Scan for the cell matching the given text and deliver its [x, y] coordinate at center. 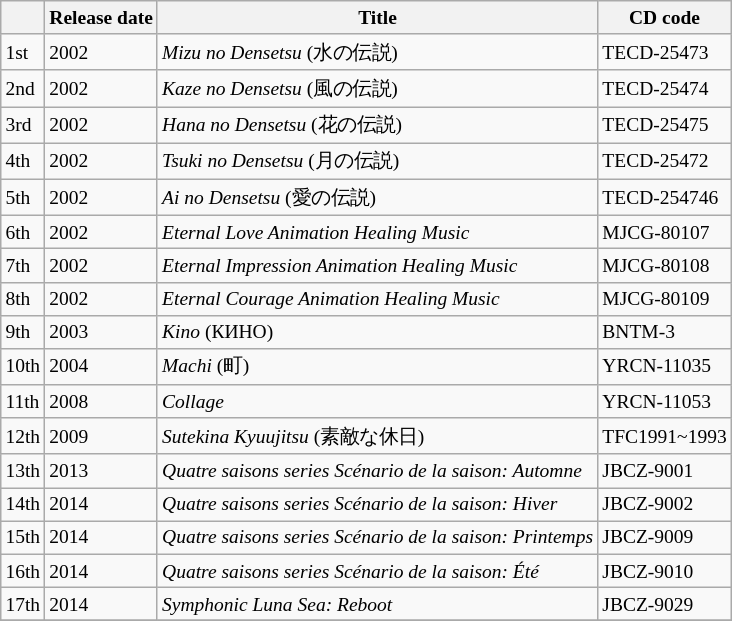
2013 [102, 470]
JBCZ-9001 [665, 470]
13th [23, 470]
Kaze no Densetsu (風の伝説) [377, 88]
YRCN-11035 [665, 367]
Title [377, 18]
5th [23, 197]
15th [23, 538]
1st [23, 52]
Quatre saisons series Scénario de la saison: Automne [377, 470]
6th [23, 232]
7th [23, 266]
10th [23, 367]
Tsuki no Densetsu (月の伝説) [377, 161]
TECD-25475 [665, 125]
Ai no Densetsu (愛の伝説) [377, 197]
JBCZ-9029 [665, 604]
YRCN-11053 [665, 402]
JBCZ-9010 [665, 570]
16th [23, 570]
Hana no Densetsu (花の伝説) [377, 125]
MJCG-80108 [665, 266]
8th [23, 298]
BNTM-3 [665, 332]
Mizu no Densetsu (水の伝説) [377, 52]
TECD-25473 [665, 52]
17th [23, 604]
3rd [23, 125]
CD code [665, 18]
Collage [377, 402]
JBCZ-9002 [665, 504]
MJCG-80107 [665, 232]
Machi (町) [377, 367]
Quatre saisons series Scénario de la saison: Hiver [377, 504]
2009 [102, 436]
Quatre saisons series Scénario de la saison: Été [377, 570]
Eternal Love Animation Healing Music [377, 232]
Sutekina Kyuujitsu (素敵な休日) [377, 436]
2nd [23, 88]
MJCG-80109 [665, 298]
Eternal Impression Animation Healing Music [377, 266]
JBCZ-9009 [665, 538]
11th [23, 402]
Symphonic Luna Sea: Reboot [377, 604]
TECD-254746 [665, 197]
TECD-25472 [665, 161]
Release date [102, 18]
9th [23, 332]
2008 [102, 402]
2004 [102, 367]
Quatre saisons series Scénario de la saison: Printemps [377, 538]
Eternal Courage Animation Healing Music [377, 298]
TFC1991~1993 [665, 436]
4th [23, 161]
12th [23, 436]
Kino (КИНО) [377, 332]
2003 [102, 332]
TECD-25474 [665, 88]
14th [23, 504]
